Return (x, y) of the center of cell containing provided text 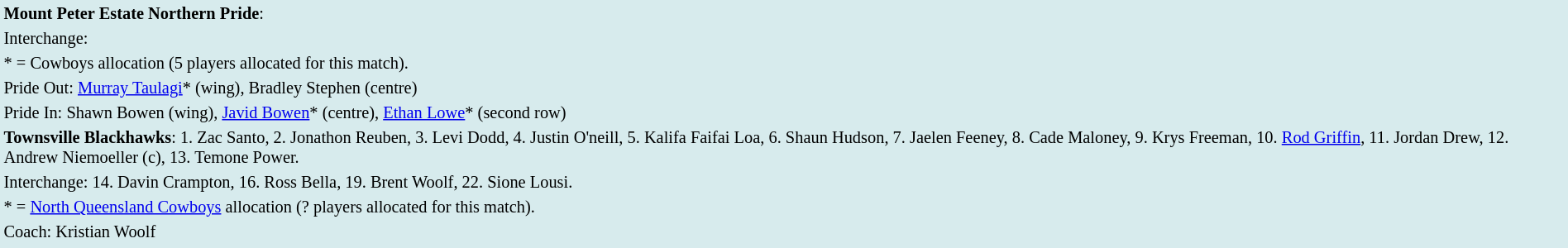
Mount Peter Estate Northern Pride: (784, 13)
Coach: Kristian Woolf (784, 231)
* = Cowboys allocation (5 players allocated for this match). (784, 63)
Pride Out: Murray Taulagi* (wing), Bradley Stephen (centre) (784, 88)
Interchange: 14. Davin Crampton, 16. Ross Bella, 19. Brent Woolf, 22. Sione Lousi. (784, 182)
Pride In: Shawn Bowen (wing), Javid Bowen* (centre), Ethan Lowe* (second row) (784, 112)
Interchange: (784, 38)
* = North Queensland Cowboys allocation (? players allocated for this match). (784, 207)
